Return the [X, Y] coordinate for the center point of the cell that contains the specified text.  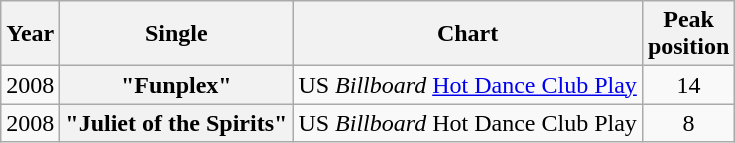
Year [30, 34]
Chart [468, 34]
Peakposition [688, 34]
Single [176, 34]
8 [688, 123]
"Juliet of the Spirits" [176, 123]
14 [688, 85]
"Funplex" [176, 85]
